Output the [x, y] coordinate of the center of the cell containing the given text.  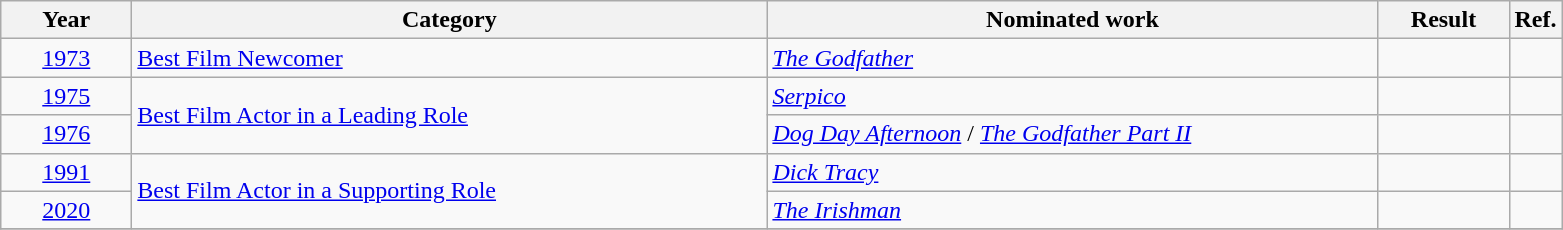
Dog Day Afternoon / The Godfather Part II [1072, 134]
Best Film Actor in a Supporting Role [450, 191]
1991 [66, 172]
Result [1444, 20]
The Irishman [1072, 210]
Dick Tracy [1072, 172]
Best Film Actor in a Leading Role [450, 115]
1975 [66, 96]
Year [66, 20]
Ref. [1536, 20]
Category [450, 20]
Best Film Newcomer [450, 58]
Serpico [1072, 96]
1973 [66, 58]
1976 [66, 134]
Nominated work [1072, 20]
The Godfather [1072, 58]
2020 [66, 210]
